Find where the given text appears and provide that cell's center as [x, y] coordinate. 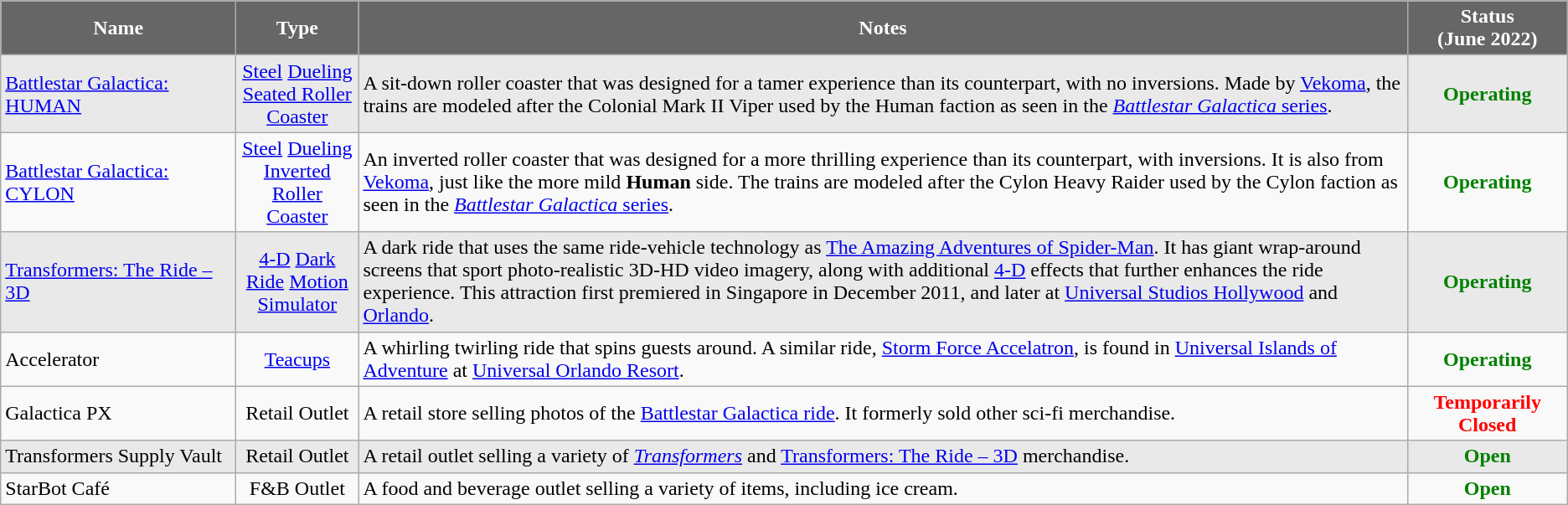
A retail store selling photos of the Battlestar Galactica ride. It formerly sold other sci-fi merchandise. [883, 414]
4-D Dark Ride Motion Simulator [297, 281]
A food and beverage outlet selling a variety of items, including ice cream. [883, 488]
Steel Dueling Inverted Roller Coaster [297, 183]
Battlestar Galactica: CYLON [119, 183]
Name [119, 28]
Steel Dueling Seated Roller Coaster [297, 94]
StarBot Café [119, 488]
Temporarily Closed [1488, 414]
Accelerator [119, 358]
Battlestar Galactica: HUMAN [119, 94]
A retail outlet selling a variety of Transformers and Transformers: The Ride – 3D merchandise. [883, 456]
Transformers Supply Vault [119, 456]
Notes [883, 28]
Type [297, 28]
Galactica PX [119, 414]
Transformers: The Ride – 3D [119, 281]
Status(June 2022) [1488, 28]
Teacups [297, 358]
F&B Outlet [297, 488]
